Determine the [X, Y] coordinate at the center of the cell enclosing the given text.  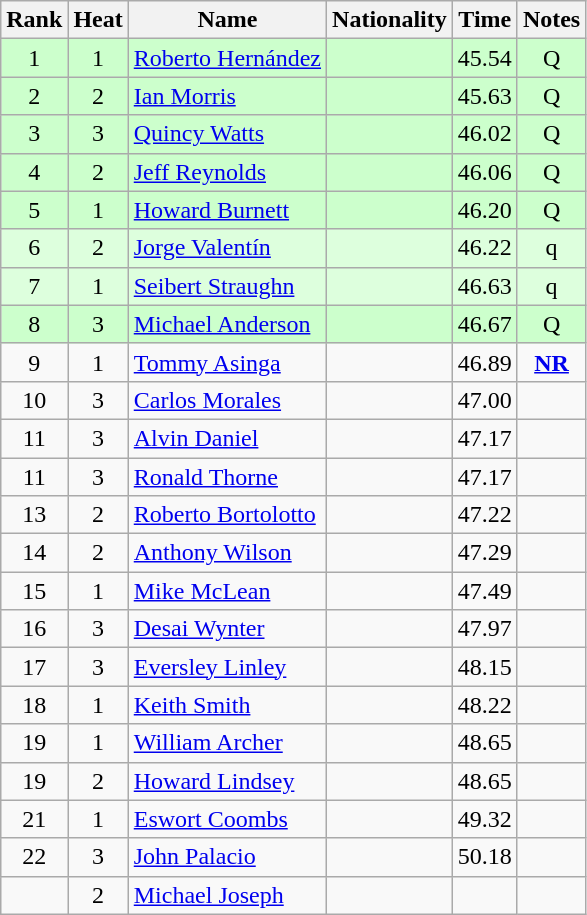
Quincy Watts [227, 134]
Name [227, 20]
Eswort Coombs [227, 819]
45.54 [484, 58]
Tommy Asinga [227, 362]
17 [34, 667]
46.22 [484, 248]
8 [34, 324]
13 [34, 515]
47.00 [484, 400]
6 [34, 248]
Desai Wynter [227, 629]
Keith Smith [227, 705]
Michael Anderson [227, 324]
47.22 [484, 515]
22 [34, 857]
5 [34, 210]
Nationality [390, 20]
46.67 [484, 324]
4 [34, 172]
10 [34, 400]
Mike McLean [227, 591]
18 [34, 705]
15 [34, 591]
48.22 [484, 705]
Heat [98, 20]
NR [551, 362]
Howard Burnett [227, 210]
Alvin Daniel [227, 438]
Rank [34, 20]
Jeff Reynolds [227, 172]
Carlos Morales [227, 400]
Ian Morris [227, 96]
47.29 [484, 553]
21 [34, 819]
9 [34, 362]
Howard Lindsey [227, 781]
Time [484, 20]
14 [34, 553]
16 [34, 629]
45.63 [484, 96]
48.15 [484, 667]
Eversley Linley [227, 667]
Anthony Wilson [227, 553]
46.89 [484, 362]
50.18 [484, 857]
John Palacio [227, 857]
7 [34, 286]
46.02 [484, 134]
Roberto Bortolotto [227, 515]
Seibert Straughn [227, 286]
46.63 [484, 286]
Ronald Thorne [227, 477]
Notes [551, 20]
46.20 [484, 210]
49.32 [484, 819]
Michael Joseph [227, 895]
47.97 [484, 629]
Roberto Hernández [227, 58]
47.49 [484, 591]
Jorge Valentín [227, 248]
46.06 [484, 172]
William Archer [227, 743]
